Determine the (x, y) coordinate at the center of the cell enclosing the given text.  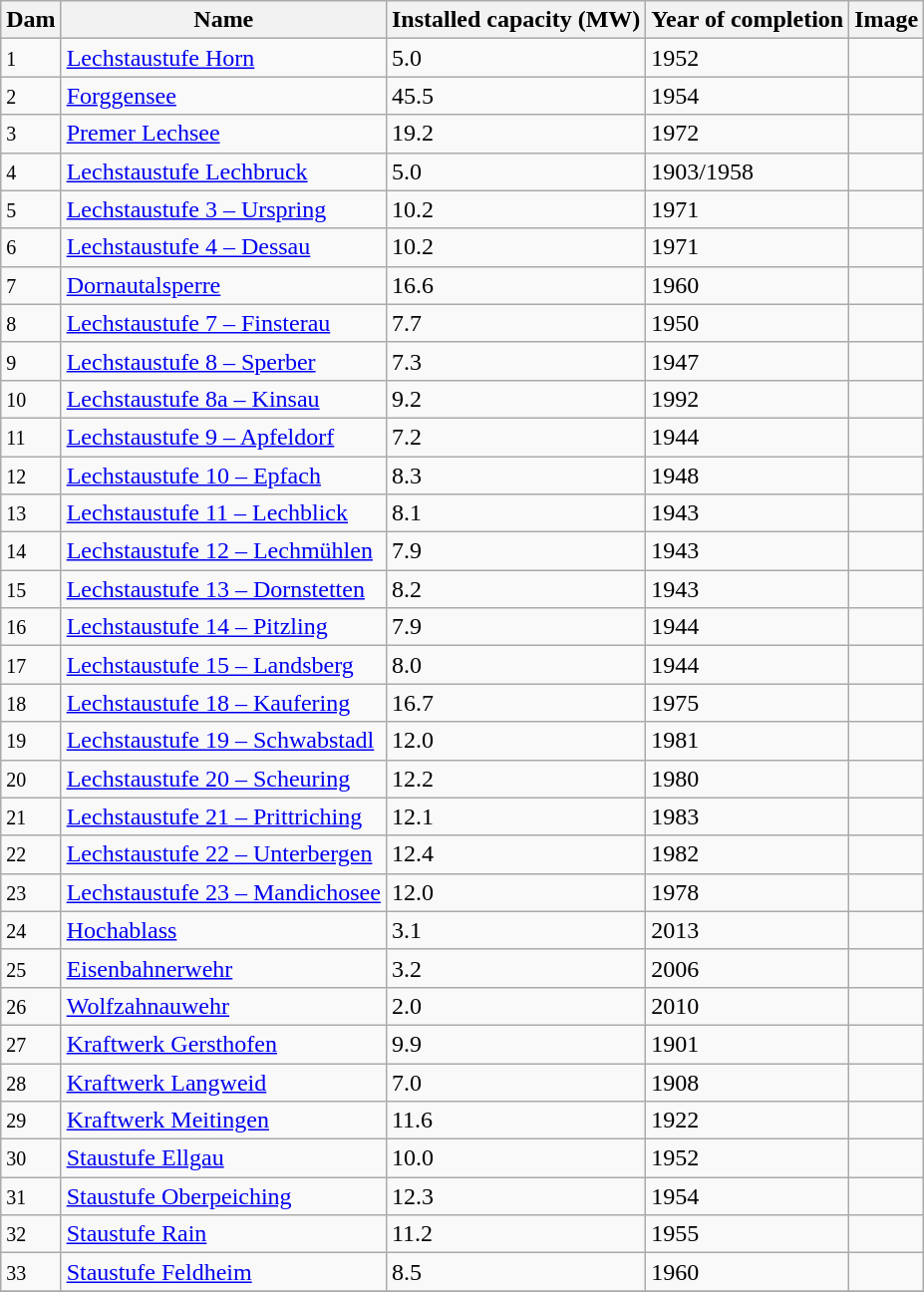
8 (31, 323)
15 (31, 589)
1982 (748, 854)
Dornautalsperre (223, 285)
33 (31, 1272)
Lechstaustufe 3 – Urspring (223, 209)
10 (31, 399)
Staustufe Oberpeiching (223, 1196)
11.6 (515, 1121)
1980 (748, 779)
Lechstaustufe 13 – Dornstetten (223, 589)
8.2 (515, 589)
Lechstaustufe 12 – Lechmühlen (223, 551)
28 (31, 1082)
31 (31, 1196)
Image (887, 20)
17 (31, 665)
7.0 (515, 1082)
32 (31, 1234)
1903/1958 (748, 171)
1972 (748, 134)
16.6 (515, 285)
3 (31, 134)
Lechstaustufe 20 – Scheuring (223, 779)
Staustufe Feldheim (223, 1272)
1948 (748, 476)
1981 (748, 741)
20 (31, 779)
7.7 (515, 323)
Kraftwerk Meitingen (223, 1121)
12.4 (515, 854)
1978 (748, 892)
10.0 (515, 1158)
12.1 (515, 816)
2010 (748, 1006)
21 (31, 816)
12.3 (515, 1196)
22 (31, 854)
Lechstaustufe 14 – Pitzling (223, 627)
11 (31, 437)
8.0 (515, 665)
Year of completion (748, 20)
29 (31, 1121)
Premer Lechsee (223, 134)
9.2 (515, 399)
Hochablass (223, 930)
Lechstaustufe 10 – Epfach (223, 476)
16.7 (515, 703)
30 (31, 1158)
1950 (748, 323)
7.2 (515, 437)
Installed capacity (MW) (515, 20)
Staustufe Ellgau (223, 1158)
9.9 (515, 1044)
2 (31, 96)
1992 (748, 399)
27 (31, 1044)
19.2 (515, 134)
18 (31, 703)
7 (31, 285)
14 (31, 551)
Lechstaustufe 8a – Kinsau (223, 399)
9 (31, 361)
Lechstaustufe Horn (223, 58)
1983 (748, 816)
Lechstaustufe Lechbruck (223, 171)
23 (31, 892)
Lechstaustufe 4 – Dessau (223, 247)
26 (31, 1006)
19 (31, 741)
Lechstaustufe 8 – Sperber (223, 361)
Lechstaustufe 19 – Schwabstadl (223, 741)
Dam (31, 20)
5 (31, 209)
7.3 (515, 361)
Lechstaustufe 15 – Landsberg (223, 665)
Lechstaustufe 9 – Apfeldorf (223, 437)
2.0 (515, 1006)
8.1 (515, 513)
25 (31, 968)
45.5 (515, 96)
3.1 (515, 930)
Staustufe Rain (223, 1234)
13 (31, 513)
1908 (748, 1082)
Name (223, 20)
Lechstaustufe 21 – Prittriching (223, 816)
Eisenbahnerwehr (223, 968)
1955 (748, 1234)
2006 (748, 968)
Lechstaustufe 7 – Finsterau (223, 323)
Kraftwerk Langweid (223, 1082)
24 (31, 930)
8.3 (515, 476)
16 (31, 627)
6 (31, 247)
12.2 (515, 779)
Wolfzahnauwehr (223, 1006)
Lechstaustufe 18 – Kaufering (223, 703)
Lechstaustufe 11 – Lechblick (223, 513)
1901 (748, 1044)
Kraftwerk Gersthofen (223, 1044)
2013 (748, 930)
Lechstaustufe 23 – Mandichosee (223, 892)
12 (31, 476)
1922 (748, 1121)
Lechstaustufe 22 – Unterbergen (223, 854)
8.5 (515, 1272)
Forggensee (223, 96)
1947 (748, 361)
1 (31, 58)
4 (31, 171)
3.2 (515, 968)
1975 (748, 703)
11.2 (515, 1234)
